Return (X, Y) of the center of cell containing provided text 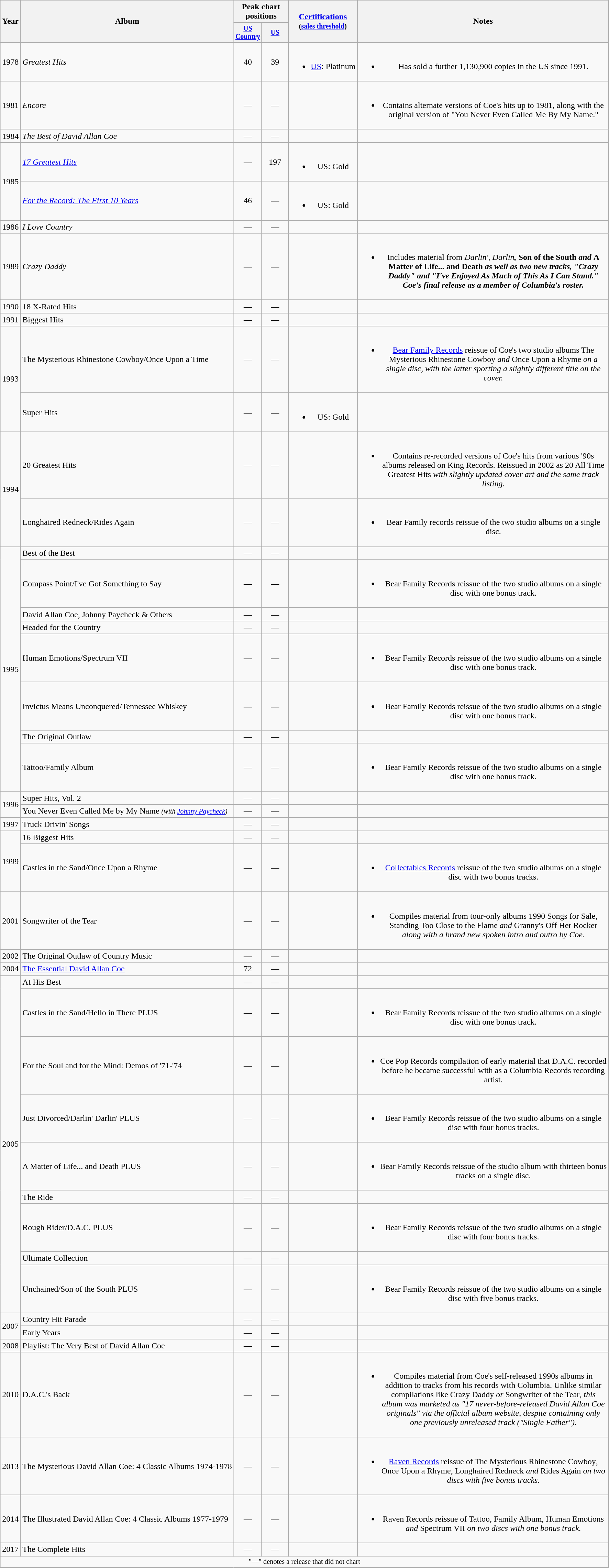
The Original Outlaw of Country Music (127, 956)
2017 (10, 1549)
Best of the Best (127, 553)
18 X-Rated Hits (127, 307)
Bear Family Records reissue of the two studio albums on a single disc with five bonus tracks. (483, 1289)
"—" denotes a release that did not chart (304, 1562)
1999 (10, 861)
Collectables Records reissue of the two studio albums on a single disc with two bonus tracks. (483, 868)
17 Greatest Hits (127, 162)
Has sold a further 1,130,900 copies in the US since 1991. (483, 62)
Ultimate Collection (127, 1258)
40 (248, 62)
Invictus Means Unconquered/Tennessee Whiskey (127, 706)
Album (127, 21)
Super Hits, Vol. 2 (127, 798)
Year (10, 21)
1990 (10, 307)
1996 (10, 805)
197 (275, 162)
Rough Rider/D.A.C. PLUS (127, 1227)
The Best of David Allan Coe (127, 136)
Peak chartpositions (261, 12)
1989 (10, 267)
Contains alternate versions of Coe's hits up to 1981, along with the original version of "You Never Even Called Me By My Name." (483, 105)
The Ride (127, 1197)
Coe Pop Records compilation of early material that D.A.C. recorded before he became successful with as a Columbia Records recording artist. (483, 1065)
Songwriter of the Tear (127, 920)
2007 (10, 1326)
US Country (248, 32)
The Mysterious Rhinestone Cowboy/Once Upon a Time (127, 360)
2013 (10, 1466)
Human Emotions/Spectrum VII (127, 658)
20 Greatest Hits (127, 465)
Encore (127, 105)
Crazy Daddy (127, 267)
39 (275, 62)
David Allan Coe, Johnny Paycheck & Others (127, 614)
2010 (10, 1395)
Playlist: The Very Best of David Allan Coe (127, 1346)
2004 (10, 969)
A Matter of Life... and Death PLUS (127, 1166)
The Mysterious David Allan Coe: 4 Classic Albums 1974-1978 (127, 1466)
2002 (10, 956)
At His Best (127, 982)
Early Years (127, 1333)
Tattoo/Family Album (127, 768)
Bear Family Records reissue of the studio album with thirteen bonus tracks on a single disc. (483, 1166)
46 (248, 201)
Notes (483, 21)
Castles in the Sand/Hello in There PLUS (127, 1013)
Biggest Hits (127, 320)
Bear Family records reissue of the two studio albums on a single disc. (483, 522)
1993 (10, 379)
The Original Outlaw (127, 737)
1986 (10, 227)
I Love Country (127, 227)
D.A.C.'s Back (127, 1395)
Raven Records reissue of The Mysterious Rhinestone Cowboy, Once Upon a Rhyme, Longhaired Redneck and Rides Again on two discs with five bonus tracks. (483, 1466)
2005 (10, 1144)
1984 (10, 136)
1991 (10, 320)
The Illustrated David Allan Coe: 4 Classic Albums 1977-1979 (127, 1519)
2014 (10, 1519)
Country Hit Parade (127, 1319)
US (275, 32)
For the Soul and for the Mind: Demos of '71-'74 (127, 1065)
1997 (10, 824)
Headed for the Country (127, 627)
Greatest Hits (127, 62)
Truck Drivin' Songs (127, 824)
Super Hits (127, 412)
For the Record: The First 10 Years (127, 201)
1995 (10, 669)
You Never Even Called Me by My Name (with Johnny Paycheck) (127, 811)
Raven Records reissue of Tattoo, Family Album, Human Emotions and Spectrum VII on two discs with one bonus track. (483, 1519)
72 (248, 969)
Longhaired Redneck/Rides Again (127, 522)
US: Platinum (323, 62)
Certifications(sales threshold) (323, 21)
Just Divorced/Darlin' Darlin' PLUS (127, 1118)
2008 (10, 1346)
1978 (10, 62)
16 Biggest Hits (127, 837)
1981 (10, 105)
2001 (10, 920)
The Essential David Allan Coe (127, 969)
Compass Point/I've Got Something to Say (127, 584)
The Complete Hits (127, 1549)
Unchained/Son of the South PLUS (127, 1289)
Castles in the Sand/Once Upon a Rhyme (127, 868)
1994 (10, 489)
1985 (10, 181)
